From the cell containing the given text, extract its center point as (x, y) coordinate. 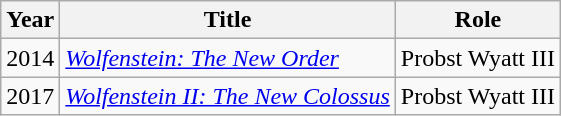
Wolfenstein: The New Order (228, 58)
Wolfenstein II: The New Colossus (228, 96)
Role (478, 20)
2017 (30, 96)
Year (30, 20)
2014 (30, 58)
Title (228, 20)
